Determine the [x, y] coordinate at the center of the cell enclosing the given text.  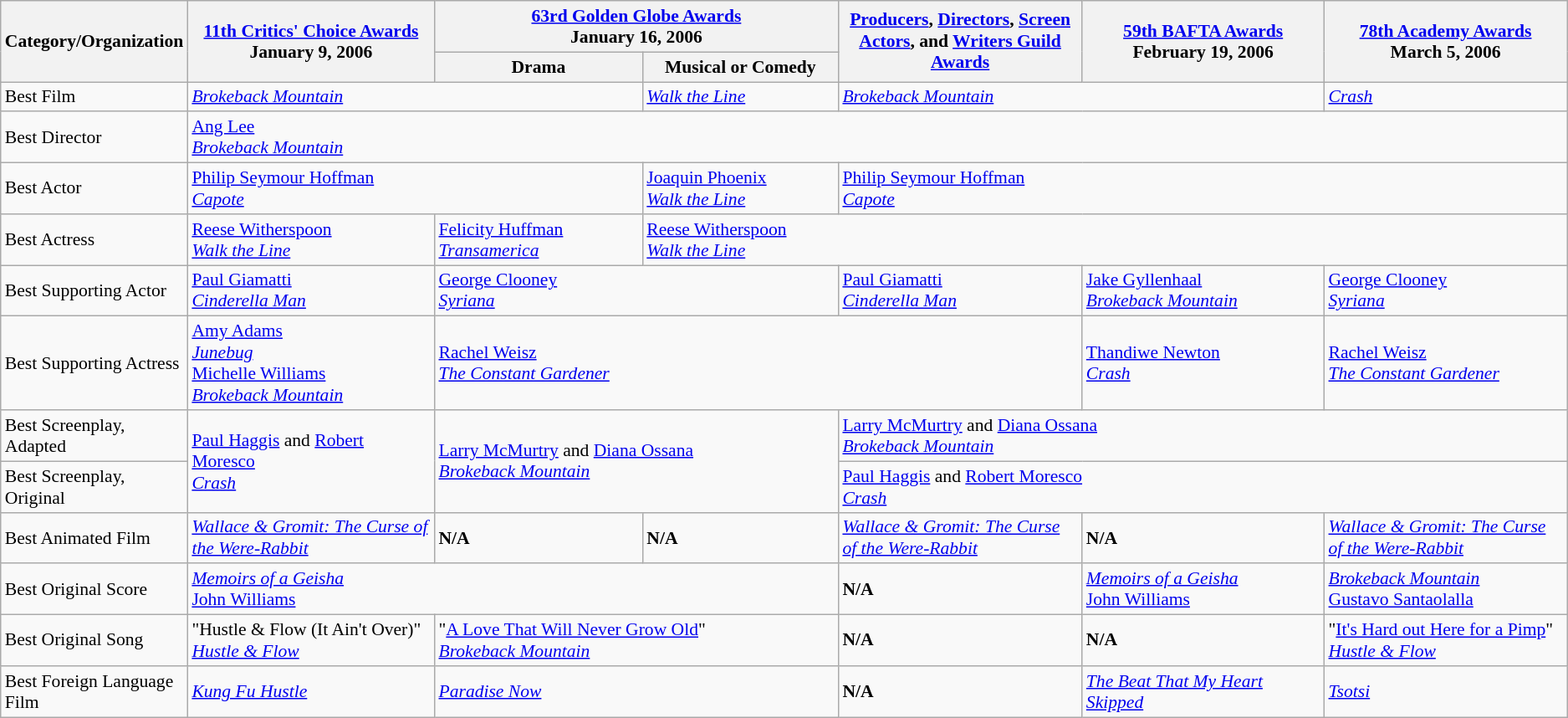
63rd Golden Globe AwardsJanuary 16, 2006 [636, 27]
Best Original Score [94, 589]
Amy AdamsJunebugMichelle WilliamsBrokeback Mountain [311, 363]
Category/Organization [94, 42]
Tsotsi [1445, 691]
Best Supporting Actor [94, 291]
Walk the Line [740, 97]
Best Screenplay, Adapted [94, 435]
Best Actress [94, 239]
Ang LeeBrokeback Mountain [876, 137]
Best Supporting Actress [94, 363]
Crash [1445, 97]
Musical or Comedy [740, 67]
Best Animated Film [94, 537]
Thandiwe NewtonCrash [1203, 363]
Producers, Directors, Screen Actors, and Writers Guild Awards [960, 42]
The Beat That My Heart Skipped [1203, 691]
Best Foreign Language Film [94, 691]
Best Screenplay, Original [94, 487]
Paradise Now [636, 691]
"It's Hard out Here for a Pimp"Hustle & Flow [1445, 641]
59th BAFTA AwardsFebruary 19, 2006 [1203, 42]
11th Critics' Choice AwardsJanuary 9, 2006 [311, 42]
"Hustle & Flow (It Ain't Over)"Hustle & Flow [311, 641]
Felicity HuffmanTransamerica [539, 239]
Best Actor [94, 189]
Best Director [94, 137]
Drama [539, 67]
Best Film [94, 97]
Joaquin PhoenixWalk the Line [740, 189]
Kung Fu Hustle [311, 691]
78th Academy AwardsMarch 5, 2006 [1445, 42]
"A Love That Will Never Grow Old"Brokeback Mountain [636, 641]
Best Original Song [94, 641]
Jake GyllenhaalBrokeback Mountain [1203, 291]
Brokeback MountainGustavo Santaolalla [1445, 589]
